Locate the cell with the specified text and output its (x, y) center coordinate. 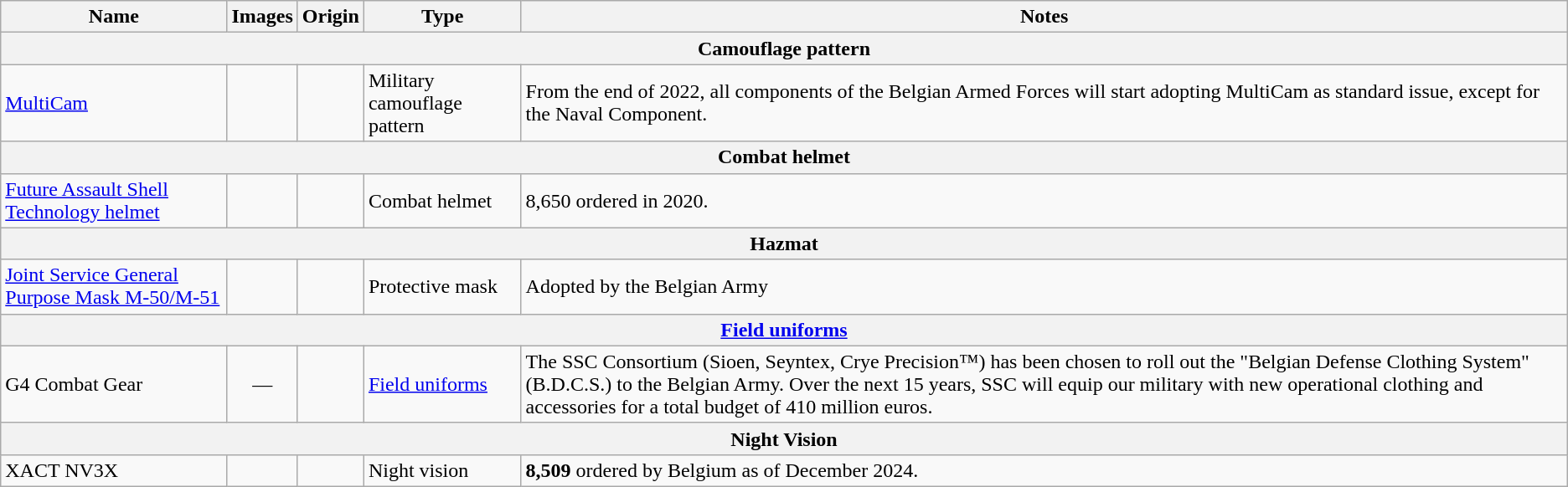
Night vision (442, 470)
Type (442, 17)
From the end of 2022, all components of the Belgian Armed Forces will start adopting MultiCam as standard issue, except for the Naval Component. (1044, 103)
— (262, 384)
Protective mask (442, 286)
Future Assault Shell Technology helmet (114, 201)
Images (262, 17)
Name (114, 17)
8,650 ordered in 2020. (1044, 201)
8,509 ordered by Belgium as of December 2024. (1044, 470)
Adopted by the Belgian Army (1044, 286)
Night Vision (784, 438)
Notes (1044, 17)
Hazmat (784, 243)
G4 Combat Gear (114, 384)
Origin (330, 17)
MultiCam (114, 103)
Military camouflage pattern (442, 103)
Joint Service General Purpose Mask M-50/M-51 (114, 286)
XACT NV3X (114, 470)
Camouflage pattern (784, 49)
